Scan for the cell matching the given text and deliver its [X, Y] coordinate at center. 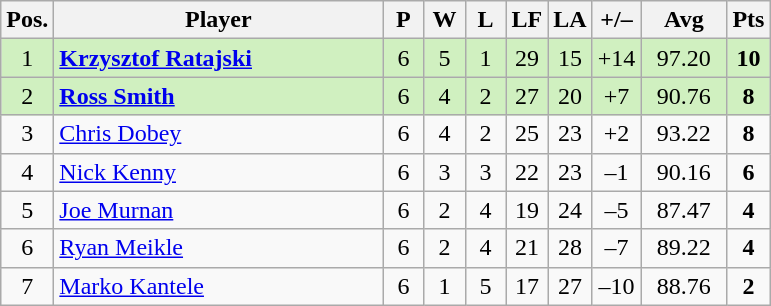
Chris Dobey [218, 134]
10 [748, 58]
21 [527, 248]
Joe Murnan [218, 210]
90.76 [684, 96]
W [444, 20]
LF [527, 20]
24 [570, 210]
Pts [748, 20]
Pos. [28, 20]
+2 [616, 134]
29 [527, 58]
–10 [616, 286]
+/– [616, 20]
90.16 [684, 172]
88.76 [684, 286]
Ross Smith [218, 96]
–1 [616, 172]
87.47 [684, 210]
Marko Kantele [218, 286]
LA [570, 20]
89.22 [684, 248]
93.22 [684, 134]
17 [527, 286]
Player [218, 20]
15 [570, 58]
22 [527, 172]
+7 [616, 96]
Ryan Meikle [218, 248]
L [486, 20]
28 [570, 248]
Avg [684, 20]
P [404, 20]
19 [527, 210]
20 [570, 96]
–7 [616, 248]
7 [28, 286]
–5 [616, 210]
+14 [616, 58]
Krzysztof Ratajski [218, 58]
Nick Kenny [218, 172]
25 [527, 134]
97.20 [684, 58]
